Locate the cell with the specified text and output its [x, y] center coordinate. 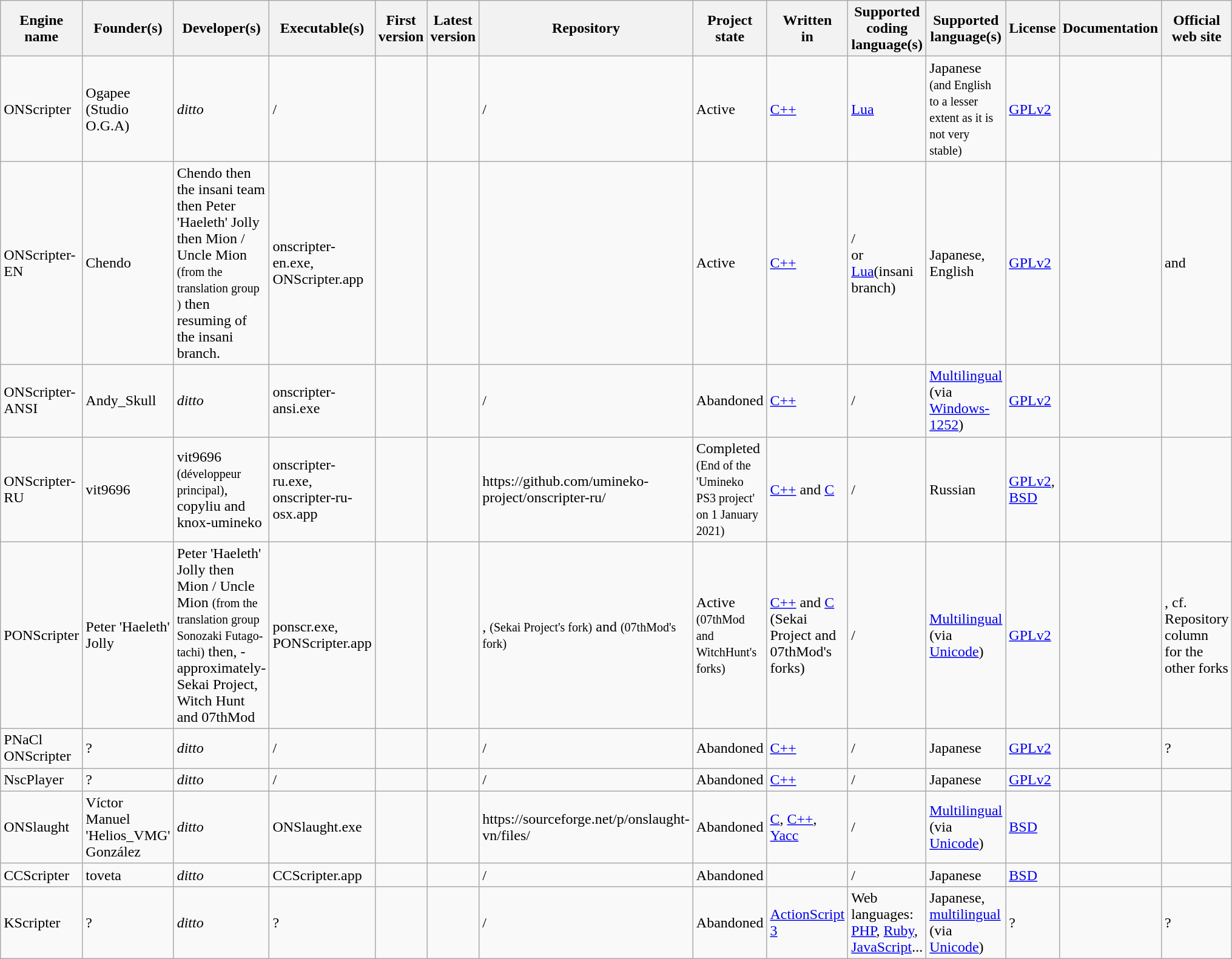
ONScripter-ANSI [41, 400]
ONScripter [41, 109]
Documentation [1110, 29]
vit9696 [128, 489]
First version [401, 29]
CCScripter.app [322, 875]
Supportedlanguage(s) [966, 29]
KScripter [41, 922]
Founder(s) [128, 29]
Latest version [453, 29]
Executable(s) [322, 29]
Repository [586, 29]
CCScripter [41, 875]
Writtenin [807, 29]
Supportedcoding language(s) [887, 29]
Active (07thMod and WitchHunt's forks) [730, 635]
PONScripter [41, 635]
/or Lua(insani branch) [887, 263]
Official web site [1197, 29]
Completed(End of the 'Umineko PS3 project' on 1 January 2021) [730, 489]
PNaCl ONScripter [41, 749]
Enginename [41, 29]
ONSlaught.exe [322, 827]
Chendo [128, 263]
Multilingual (via Windows-1252) [966, 400]
Víctor Manuel 'Helios_VMG' González [128, 827]
onscripter-ru.exe, onscripter-ru-osx.app [322, 489]
Web languages: PHP, Ruby, JavaScript... [887, 922]
C, C++, Yacc [807, 827]
Japanese, English [966, 263]
https://sourceforge.net/p/onslaught-vn/files/ [586, 827]
C++ and C [807, 489]
onscripter-ansi.exe [322, 400]
vit9696 (développeur principal), copyliu and knox-umineko [221, 489]
NscPlayer [41, 779]
GPLv2, BSD [1032, 489]
Lua [887, 109]
ONSlaught [41, 827]
ponscr.exe, PONScripter.app [322, 635]
Andy_Skull [128, 400]
C++ and C (Sekai Project and 07thMod's forks) [807, 635]
ONScripter-EN [41, 263]
Developer(s) [221, 29]
, cf. Repository column for the other forks [1197, 635]
https://github.com/umineko-project/onscripter-ru/ [586, 489]
Chendo then the insani team then Peter 'Haeleth' Jolly then Mion / Uncle Mion (from the translation group ) then resuming of the insani branch. [221, 263]
Projectstate [730, 29]
toveta [128, 875]
ActionScript 3 [807, 922]
Ogapee (Studio O.G.A) [128, 109]
, (Sekai Project's fork) and (07thMod's fork) [586, 635]
Peter 'Haeleth' Jolly [128, 635]
ONScripter-RU [41, 489]
Japanese (and English to a lesser extent as it is not very stable) [966, 109]
Russian [966, 489]
Japanese, multilingual (via Unicode) [966, 922]
License [1032, 29]
onscripter-en.exe, ONScripter.app [322, 263]
and [1197, 263]
